From the cell containing the given text, extract its center point as [X, Y] coordinate. 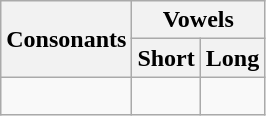
Short [166, 58]
Consonants [66, 39]
Long [232, 58]
Vowels [198, 20]
